Determine the [X, Y] coordinate at the center of the cell enclosing the given text.  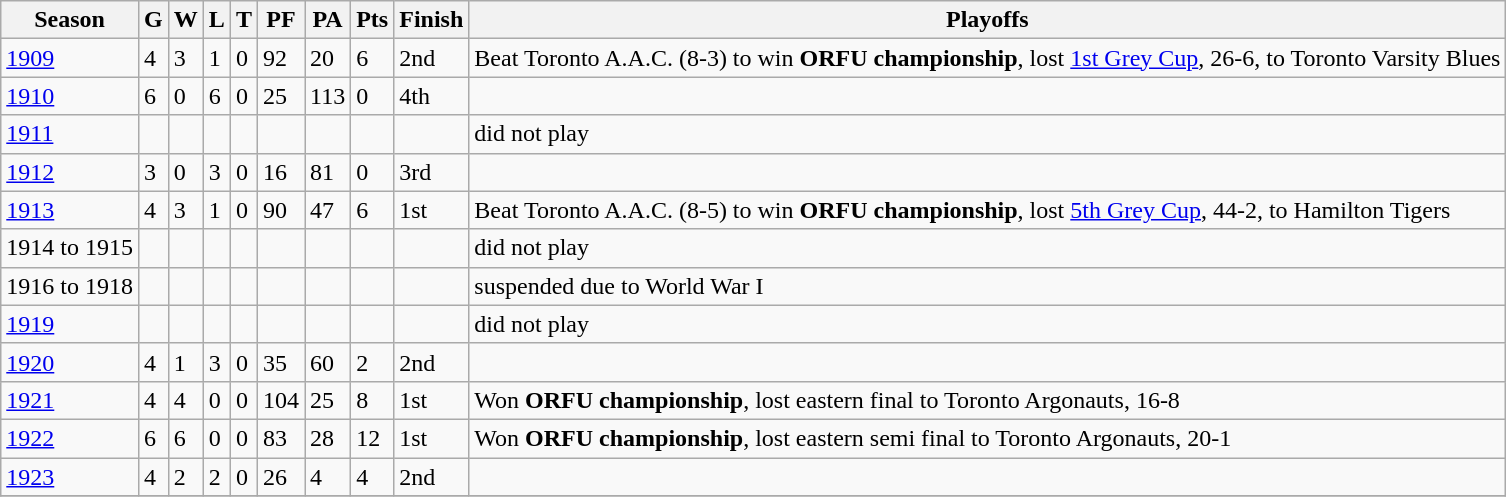
Pts [372, 20]
Beat Toronto A.A.C. (8-5) to win ORFU championship, lost 5th Grey Cup, 44-2, to Hamilton Tigers [988, 210]
1911 [70, 134]
83 [280, 438]
8 [372, 400]
4th [432, 96]
T [244, 20]
1910 [70, 96]
PF [280, 20]
Finish [432, 20]
60 [327, 362]
28 [327, 438]
92 [280, 58]
Beat Toronto A.A.C. (8-3) to win ORFU championship, lost 1st Grey Cup, 26-6, to Toronto Varsity Blues [988, 58]
Won ORFU championship, lost eastern final to Toronto Argonauts, 16-8 [988, 400]
1923 [70, 477]
1922 [70, 438]
1916 to 1918 [70, 286]
Won ORFU championship, lost eastern semi final to Toronto Argonauts, 20-1 [988, 438]
1919 [70, 324]
81 [327, 172]
1912 [70, 172]
35 [280, 362]
1909 [70, 58]
104 [280, 400]
1920 [70, 362]
G [153, 20]
12 [372, 438]
1913 [70, 210]
Season [70, 20]
3rd [432, 172]
90 [280, 210]
Playoffs [988, 20]
20 [327, 58]
L [216, 20]
47 [327, 210]
1914 to 1915 [70, 248]
16 [280, 172]
26 [280, 477]
113 [327, 96]
1921 [70, 400]
W [186, 20]
suspended due to World War I [988, 286]
PA [327, 20]
